Pinpoint the cell where the given text exists, returning its (X, Y) midpoint coordinate. 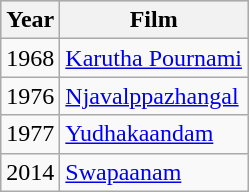
1976 (30, 96)
Njavalppazhangal (154, 96)
1968 (30, 58)
Film (154, 20)
Swapaanam (154, 172)
Yudhakaandam (154, 134)
1977 (30, 134)
2014 (30, 172)
Karutha Pournami (154, 58)
Year (30, 20)
